For the text-containing cell, return its midpoint in [X, Y] coordinate format. 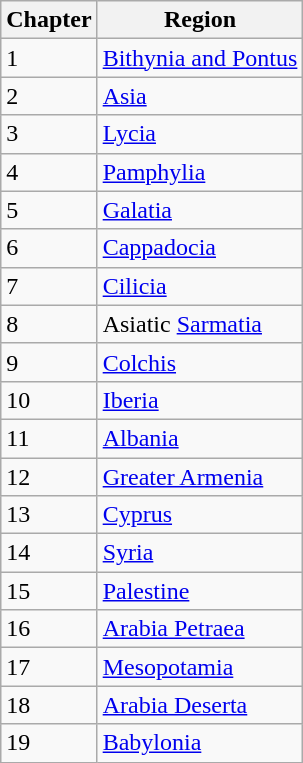
Region [200, 20]
6 [49, 248]
Chapter [49, 20]
2 [49, 96]
1 [49, 58]
Mesopotamia [200, 667]
11 [49, 438]
15 [49, 591]
12 [49, 477]
Arabia Deserta [200, 705]
17 [49, 667]
Iberia [200, 400]
19 [49, 743]
8 [49, 324]
Asiatic Sarmatia [200, 324]
Lycia [200, 134]
Cyprus [200, 515]
10 [49, 400]
3 [49, 134]
14 [49, 553]
5 [49, 210]
13 [49, 515]
Greater Armenia [200, 477]
Babylonia [200, 743]
Galatia [200, 210]
Colchis [200, 362]
16 [49, 629]
Albania [200, 438]
4 [49, 172]
Arabia Petraea [200, 629]
18 [49, 705]
Syria [200, 553]
Asia [200, 96]
7 [49, 286]
9 [49, 362]
Cappadocia [200, 248]
Palestine [200, 591]
Bithynia and Pontus [200, 58]
Pamphylia [200, 172]
Cilicia [200, 286]
